Extract the (X, Y) coordinate from the center of the cell holding the provided text.  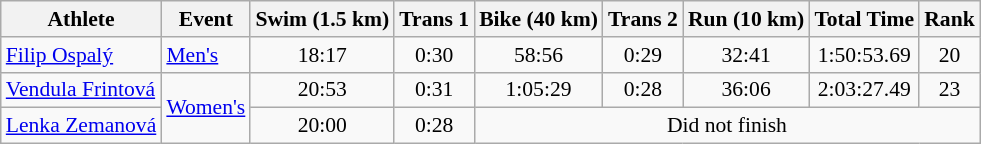
1:05:29 (538, 90)
Lenka Zemanová (82, 126)
0:31 (434, 90)
20:53 (322, 90)
0:29 (643, 55)
Trans 2 (643, 19)
Run (10 km) (746, 19)
23 (950, 90)
Vendula Frintová (82, 90)
58:56 (538, 55)
36:06 (746, 90)
20 (950, 55)
18:17 (322, 55)
Filip Ospalý (82, 55)
Women's (206, 108)
Did not finish (727, 126)
1:50:53.69 (864, 55)
Men's (206, 55)
Trans 1 (434, 19)
Swim (1.5 km) (322, 19)
0:30 (434, 55)
Rank (950, 19)
Athlete (82, 19)
32:41 (746, 55)
Event (206, 19)
Bike (40 km) (538, 19)
20:00 (322, 126)
2:03:27.49 (864, 90)
Total Time (864, 19)
